Detect which cell encompasses the target text, then output its [X, Y] center coordinate. 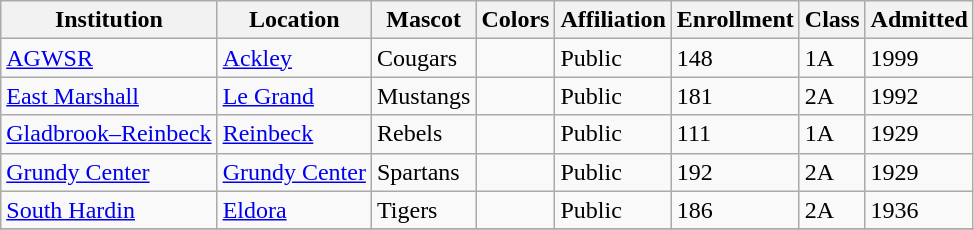
Mascot [423, 20]
Institution [109, 20]
East Marshall [109, 96]
Reinbeck [294, 134]
Class [832, 20]
Affiliation [613, 20]
1999 [919, 58]
181 [735, 96]
Le Grand [294, 96]
186 [735, 210]
192 [735, 172]
Location [294, 20]
Tigers [423, 210]
South Hardin [109, 210]
Ackley [294, 58]
Mustangs [423, 96]
Enrollment [735, 20]
AGWSR [109, 58]
1992 [919, 96]
Cougars [423, 58]
Colors [516, 20]
1936 [919, 210]
148 [735, 58]
Admitted [919, 20]
Rebels [423, 134]
Gladbrook–Reinbeck [109, 134]
111 [735, 134]
Eldora [294, 210]
Spartans [423, 172]
